Return (x, y) of the center of cell containing provided text 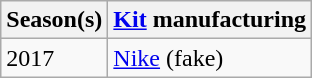
Kit manufacturing (210, 20)
Season(s) (54, 20)
2017 (54, 58)
Nike (fake) (210, 58)
